Output the [x, y] coordinate of the center of the cell containing the given text.  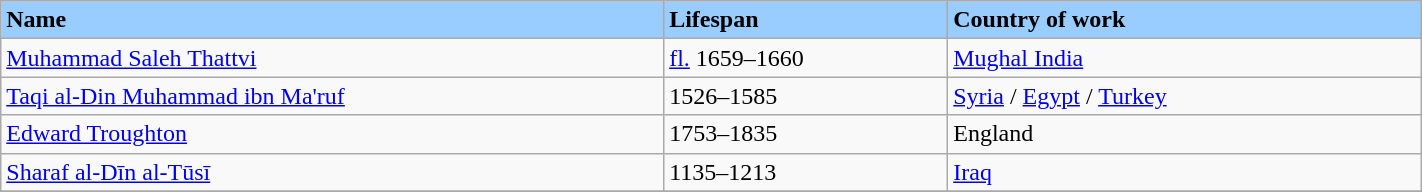
1135–1213 [806, 172]
Muhammad Saleh Thattvi [332, 58]
Sharaf al-Dīn al-Tūsī [332, 172]
Taqi al-Din Muhammad ibn Ma'ruf [332, 96]
Name [332, 20]
England [1185, 134]
Lifespan [806, 20]
Edward Troughton [332, 134]
1753–1835 [806, 134]
Syria / Egypt / Turkey [1185, 96]
Iraq [1185, 172]
fl. 1659–1660 [806, 58]
Country of work [1185, 20]
Mughal India [1185, 58]
1526–1585 [806, 96]
